Output the [x, y] coordinate of the center of the cell containing the given text.  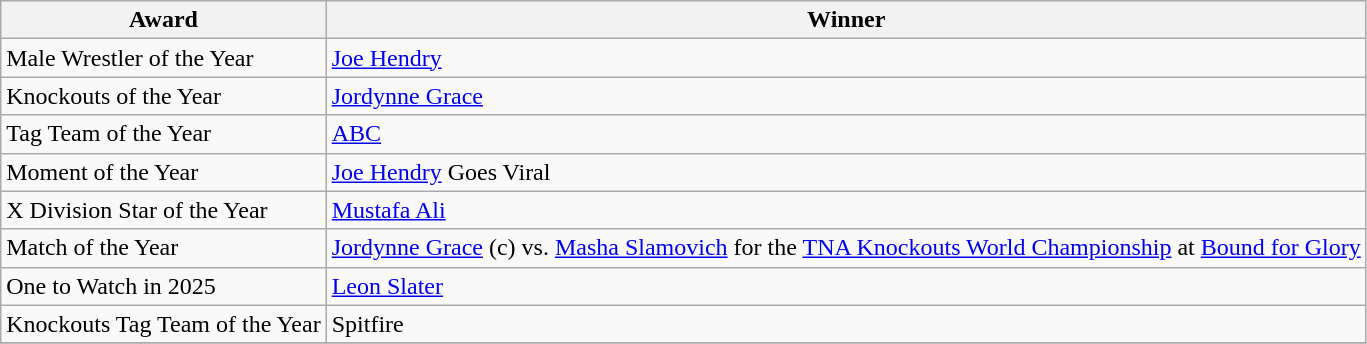
Tag Team of the Year [164, 134]
Mustafa Ali [846, 210]
Moment of the Year [164, 172]
Knockouts of the Year [164, 96]
Winner [846, 20]
Spitfire [846, 324]
Joe Hendry [846, 58]
X Division Star of the Year [164, 210]
Jordynne Grace [846, 96]
One to Watch in 2025 [164, 286]
Knockouts Tag Team of the Year [164, 324]
Leon Slater [846, 286]
ABC [846, 134]
Male Wrestler of the Year [164, 58]
Jordynne Grace (c) vs. Masha Slamovich for the TNA Knockouts World Championship at Bound for Glory [846, 248]
Award [164, 20]
Joe Hendry Goes Viral [846, 172]
Match of the Year [164, 248]
